Locate the cell with the specified text and output its (X, Y) center coordinate. 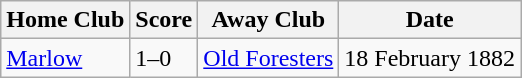
Away Club (268, 20)
Home Club (66, 20)
Date (430, 20)
1–0 (164, 58)
Old Foresters (268, 58)
Marlow (66, 58)
18 February 1882 (430, 58)
Score (164, 20)
